Locate the cell with the specified text and output its [x, y] center coordinate. 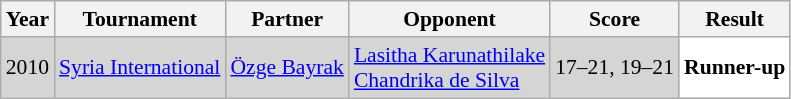
Year [28, 19]
Result [734, 19]
Lasitha Karunathilake Chandrika de Silva [450, 68]
Partner [286, 19]
Özge Bayrak [286, 68]
Syria International [140, 68]
Score [614, 19]
17–21, 19–21 [614, 68]
Runner-up [734, 68]
Tournament [140, 19]
Opponent [450, 19]
2010 [28, 68]
